Detect which cell encompasses the target text, then output its [X, Y] center coordinate. 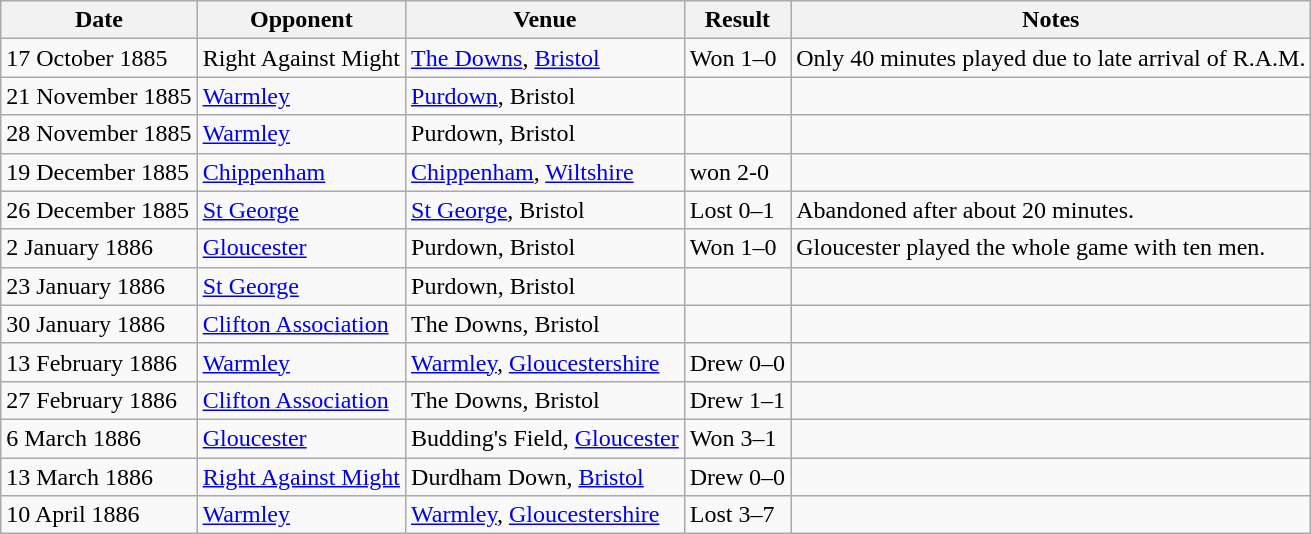
19 December 1885 [99, 172]
Chippenham, Wiltshire [546, 172]
St George, Bristol [546, 210]
Budding's Field, Gloucester [546, 438]
Chippenham [301, 172]
2 January 1886 [99, 248]
Only 40 minutes played due to late arrival of R.A.M. [1051, 58]
17 October 1885 [99, 58]
21 November 1885 [99, 96]
Date [99, 20]
won 2-0 [737, 172]
10 April 1886 [99, 515]
6 March 1886 [99, 438]
Gloucester played the whole game with ten men. [1051, 248]
13 February 1886 [99, 362]
Lost 0–1 [737, 210]
28 November 1885 [99, 134]
Notes [1051, 20]
Venue [546, 20]
Lost 3–7 [737, 515]
27 February 1886 [99, 400]
13 March 1886 [99, 477]
Abandoned after about 20 minutes. [1051, 210]
Won 3–1 [737, 438]
Durdham Down, Bristol [546, 477]
30 January 1886 [99, 324]
Drew 1–1 [737, 400]
Result [737, 20]
23 January 1886 [99, 286]
Opponent [301, 20]
26 December 1885 [99, 210]
